Scan for the cell matching the given text and deliver its [X, Y] coordinate at center. 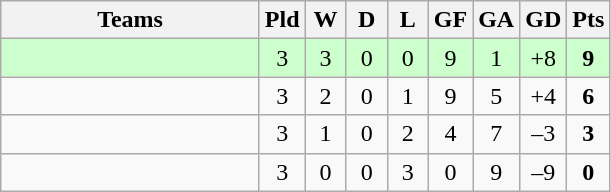
Pld [282, 20]
+8 [544, 58]
4 [450, 134]
6 [588, 96]
Pts [588, 20]
L [408, 20]
D [366, 20]
GD [544, 20]
+4 [544, 96]
5 [496, 96]
W [326, 20]
7 [496, 134]
–3 [544, 134]
GF [450, 20]
GA [496, 20]
Teams [130, 20]
–9 [544, 172]
